For the text-containing cell, return its midpoint in [X, Y] coordinate format. 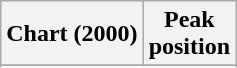
Chart (2000) [72, 34]
Peakposition [189, 34]
